Locate the cell with the specified text and output its [X, Y] center coordinate. 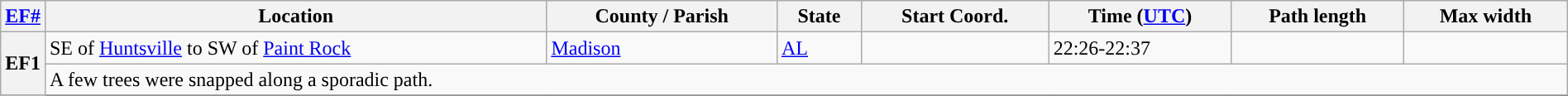
State [819, 17]
Location [295, 17]
SE of Huntsville to SW of Paint Rock [295, 48]
AL [819, 48]
County / Parish [662, 17]
Max width [1485, 17]
22:26-22:37 [1140, 48]
EF1 [23, 64]
A few trees were snapped along a sporadic path. [806, 79]
Start Coord. [954, 17]
Path length [1318, 17]
EF# [23, 17]
Madison [662, 48]
Time (UTC) [1140, 17]
